Pinpoint the cell where the given text exists, returning its (X, Y) midpoint coordinate. 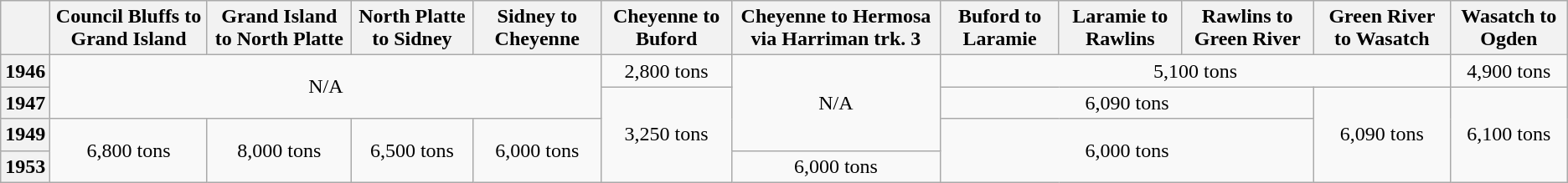
1949 (25, 135)
Rawlins to Green River (1247, 28)
1947 (25, 103)
Green River to Wasatch (1382, 28)
1946 (25, 71)
Council Bluffs to Grand Island (129, 28)
Grand Island to North Platte (279, 28)
Wasatch to Ogden (1509, 28)
North Platte to Sidney (412, 28)
2,800 tons (667, 71)
3,250 tons (667, 135)
Sidney to Cheyenne (537, 28)
Cheyenne to Hermosa via Harriman trk. 3 (836, 28)
4,900 tons (1509, 71)
Cheyenne to Buford (667, 28)
1953 (25, 166)
6,500 tons (412, 150)
8,000 tons (279, 150)
6,800 tons (129, 150)
6,100 tons (1509, 135)
Buford to Laramie (1000, 28)
5,100 tons (1196, 71)
Laramie to Rawlins (1120, 28)
